Scan for the cell matching the given text and deliver its (x, y) coordinate at center. 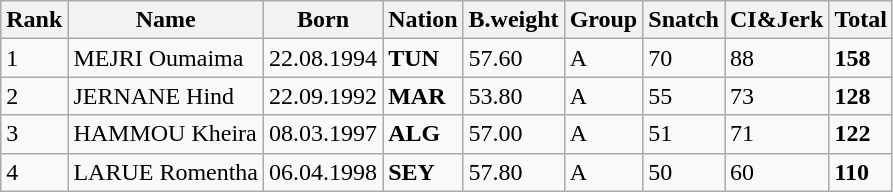
158 (861, 58)
Group (604, 20)
50 (684, 172)
3 (34, 134)
Born (324, 20)
22.08.1994 (324, 58)
1 (34, 58)
B.weight (514, 20)
TUN (423, 58)
53.80 (514, 96)
22.09.1992 (324, 96)
71 (776, 134)
51 (684, 134)
LARUE Romentha (166, 172)
57.00 (514, 134)
ALG (423, 134)
SEY (423, 172)
110 (861, 172)
2 (34, 96)
128 (861, 96)
70 (684, 58)
Nation (423, 20)
JERNANE Hind (166, 96)
08.03.1997 (324, 134)
88 (776, 58)
CI&Jerk (776, 20)
MEJRI Oumaima (166, 58)
06.04.1998 (324, 172)
55 (684, 96)
57.60 (514, 58)
Name (166, 20)
122 (861, 134)
73 (776, 96)
4 (34, 172)
Rank (34, 20)
Total (861, 20)
60 (776, 172)
Snatch (684, 20)
MAR (423, 96)
HAMMOU Kheira (166, 134)
57.80 (514, 172)
